Find where the given text appears and provide that cell's center as (x, y) coordinate. 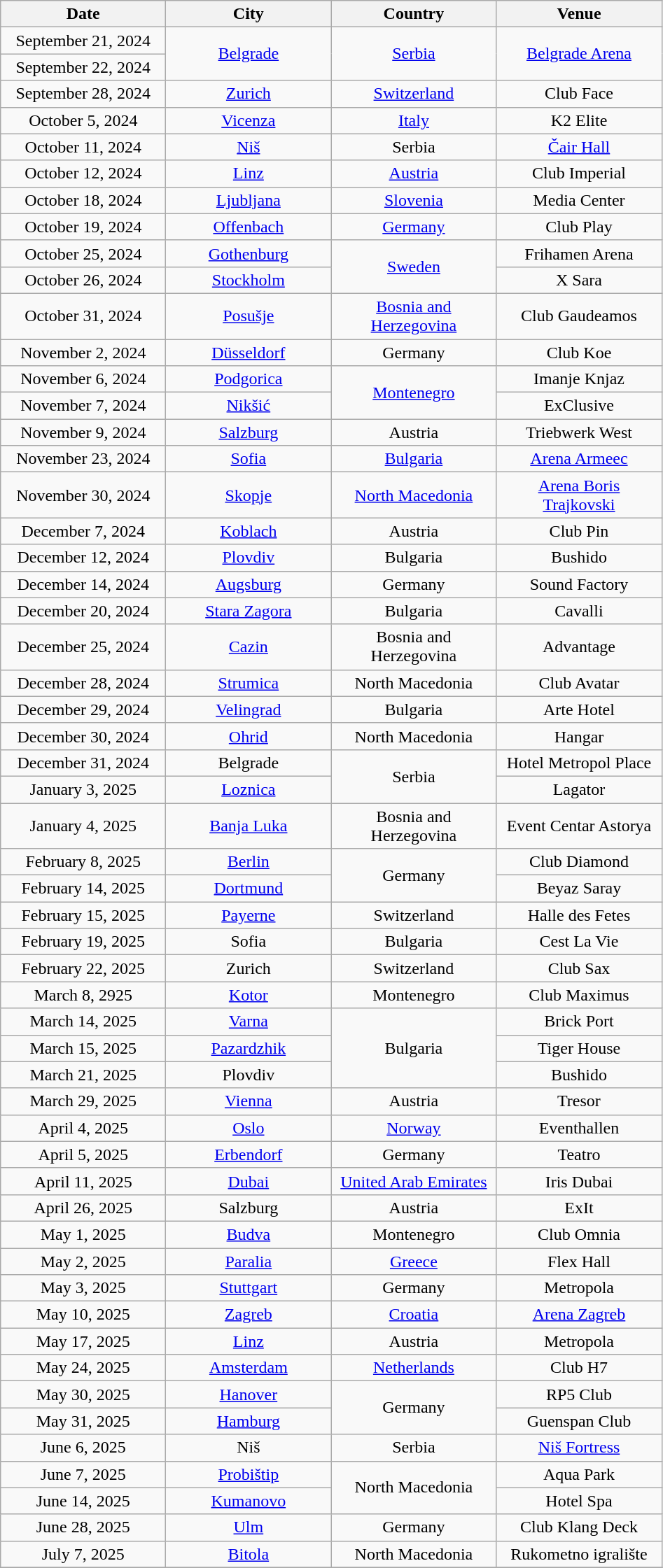
Aqua Park (579, 1474)
Düsseldorf (249, 352)
Dortmund (249, 889)
March 8, 2925 (83, 995)
Croatia (414, 1315)
December 20, 2024 (83, 611)
January 4, 2025 (83, 826)
January 3, 2025 (83, 789)
Sweden (414, 267)
May 17, 2025 (83, 1341)
Lagator (579, 789)
Norway (414, 1128)
Tiger House (579, 1048)
Gothenburg (249, 253)
Club Gaudeamos (579, 316)
ExClusive (579, 406)
Payerne (249, 915)
Beyaz Saray (579, 889)
Erbendorf (249, 1154)
Hangar (579, 736)
Skopje (249, 495)
Hotel Spa (579, 1501)
November 9, 2024 (83, 432)
Date (83, 14)
K2 Elite (579, 120)
October 19, 2024 (83, 227)
Pazardzhik (249, 1048)
RP5 Club (579, 1394)
Eventhallen (579, 1128)
Hanover (249, 1394)
April 26, 2025 (83, 1208)
Vicenza (249, 120)
Offenbach (249, 227)
Event Centar Astorya (579, 826)
Oslo (249, 1128)
March 21, 2025 (83, 1075)
May 2, 2025 (83, 1262)
October 25, 2024 (83, 253)
March 15, 2025 (83, 1048)
Velingrad (249, 709)
Augsburg (249, 584)
November 23, 2024 (83, 459)
Club Omnia (579, 1234)
Club Koe (579, 352)
Venue (579, 14)
Arte Hotel (579, 709)
X Sara (579, 280)
October 5, 2024 (83, 120)
Club Sax (579, 968)
Budva (249, 1234)
Ulm (249, 1527)
November 2, 2024 (83, 352)
Čair Hall (579, 147)
February 19, 2025 (83, 942)
December 12, 2024 (83, 558)
April 11, 2025 (83, 1181)
May 3, 2025 (83, 1288)
Club Face (579, 94)
Koblach (249, 531)
Nikšić (249, 406)
October 11, 2024 (83, 147)
December 14, 2024 (83, 584)
Banja Luka (249, 826)
Club Pin (579, 531)
May 31, 2025 (83, 1421)
Vienna (249, 1101)
Ohrid (249, 736)
Triebwerk West (579, 432)
Posušje (249, 316)
Zagreb (249, 1315)
Amsterdam (249, 1368)
Slovenia (414, 200)
Imanje Knjaz (579, 379)
Sound Factory (579, 584)
Rukometno igralište (579, 1554)
Niš Fortress (579, 1448)
Tresor (579, 1101)
Podgorica (249, 379)
Kotor (249, 995)
May 30, 2025 (83, 1394)
Hamburg (249, 1421)
Club Avatar (579, 683)
Cavalli (579, 611)
November 30, 2024 (83, 495)
United Arab Emirates (414, 1181)
Club H7 (579, 1368)
September 22, 2024 (83, 67)
June 6, 2025 (83, 1448)
March 29, 2025 (83, 1101)
Ljubljana (249, 200)
Teatro (579, 1154)
February 14, 2025 (83, 889)
May 24, 2025 (83, 1368)
Club Play (579, 227)
Loznica (249, 789)
December 28, 2024 (83, 683)
Dubai (249, 1181)
Iris Dubai (579, 1181)
Halle des Fetes (579, 915)
April 4, 2025 (83, 1128)
Country (414, 14)
Stuttgart (249, 1288)
September 28, 2024 (83, 94)
March 14, 2025 (83, 1022)
Stara Zagora (249, 611)
Advantage (579, 647)
Arena Boris Trajkovski (579, 495)
December 31, 2024 (83, 763)
December 30, 2024 (83, 736)
December 29, 2024 (83, 709)
Hotel Metropol Place (579, 763)
February 15, 2025 (83, 915)
October 31, 2024 (83, 316)
City (249, 14)
September 21, 2024 (83, 41)
June 28, 2025 (83, 1527)
May 1, 2025 (83, 1234)
December 7, 2024 (83, 531)
Varna (249, 1022)
Italy (414, 120)
Bitola (249, 1554)
Guenspan Club (579, 1421)
Flex Hall (579, 1262)
Club Diamond (579, 862)
Frihamen Arena (579, 253)
Probištip (249, 1474)
October 12, 2024 (83, 174)
November 6, 2024 (83, 379)
Club Imperial (579, 174)
Paralia (249, 1262)
Club Klang Deck (579, 1527)
Netherlands (414, 1368)
October 18, 2024 (83, 200)
Belgrade Arena (579, 54)
Arena Armeec (579, 459)
Kumanovo (249, 1501)
Berlin (249, 862)
February 8, 2025 (83, 862)
October 26, 2024 (83, 280)
May 10, 2025 (83, 1315)
ExIt (579, 1208)
Club Maximus (579, 995)
Media Center (579, 200)
Strumica (249, 683)
November 7, 2024 (83, 406)
Greece (414, 1262)
February 22, 2025 (83, 968)
June 7, 2025 (83, 1474)
July 7, 2025 (83, 1554)
June 14, 2025 (83, 1501)
Cest La Vie (579, 942)
Brick Port (579, 1022)
Stockholm (249, 280)
Cazin (249, 647)
April 5, 2025 (83, 1154)
December 25, 2024 (83, 647)
Arena Zagreb (579, 1315)
